Return (x, y) of the center of cell containing provided text 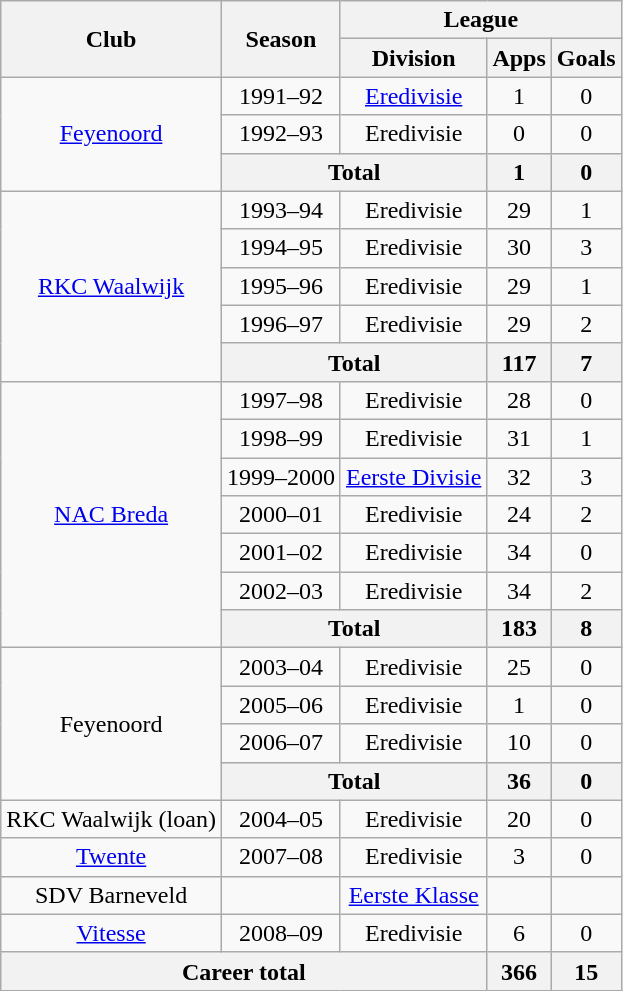
1992–93 (280, 134)
RKC Waalwijk (loan) (112, 819)
7 (586, 362)
2003–04 (280, 667)
2008–09 (280, 933)
Eerste Klasse (413, 895)
2005–06 (280, 705)
32 (519, 477)
NAC Breda (112, 514)
20 (519, 819)
RKC Waalwijk (112, 286)
Eerste Divisie (413, 477)
Season (280, 39)
1999–2000 (280, 477)
1998–99 (280, 438)
117 (519, 362)
15 (586, 971)
1997–98 (280, 400)
2004–05 (280, 819)
366 (519, 971)
2001–02 (280, 553)
2002–03 (280, 591)
8 (586, 629)
6 (519, 933)
League (480, 20)
25 (519, 667)
30 (519, 248)
1996–97 (280, 324)
28 (519, 400)
183 (519, 629)
SDV Barneveld (112, 895)
Career total (244, 971)
10 (519, 743)
1991–92 (280, 96)
1993–94 (280, 210)
1994–95 (280, 248)
Goals (586, 58)
Vitesse (112, 933)
31 (519, 438)
Twente (112, 857)
1995–96 (280, 286)
2000–01 (280, 515)
Apps (519, 58)
Division (413, 58)
Club (112, 39)
2007–08 (280, 857)
2006–07 (280, 743)
24 (519, 515)
36 (519, 781)
